For the text-containing cell, return its midpoint in [X, Y] coordinate format. 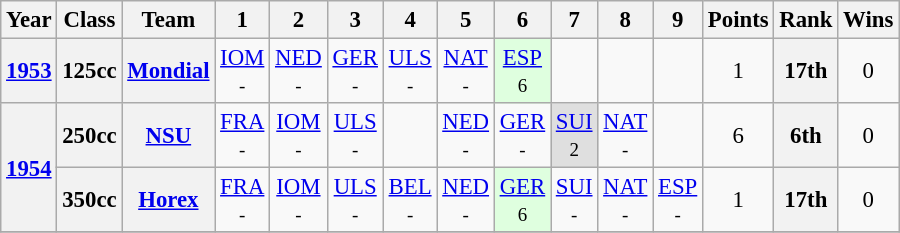
Wins [868, 20]
Team [168, 20]
Horex [168, 200]
7 [574, 20]
5 [466, 20]
3 [355, 20]
Rank [806, 20]
9 [678, 20]
350cc [90, 200]
GER6 [522, 200]
2 [298, 20]
1954 [29, 168]
125cc [90, 72]
NSU [168, 136]
Class [90, 20]
250cc [90, 136]
SUI2 [574, 136]
Year [29, 20]
BEL- [410, 200]
Mondial [168, 72]
6th [806, 136]
1953 [29, 72]
ESP6 [522, 72]
8 [626, 20]
Points [738, 20]
SUI- [574, 200]
4 [410, 20]
ESP- [678, 200]
